From the cell containing the given text, extract its center point as [X, Y] coordinate. 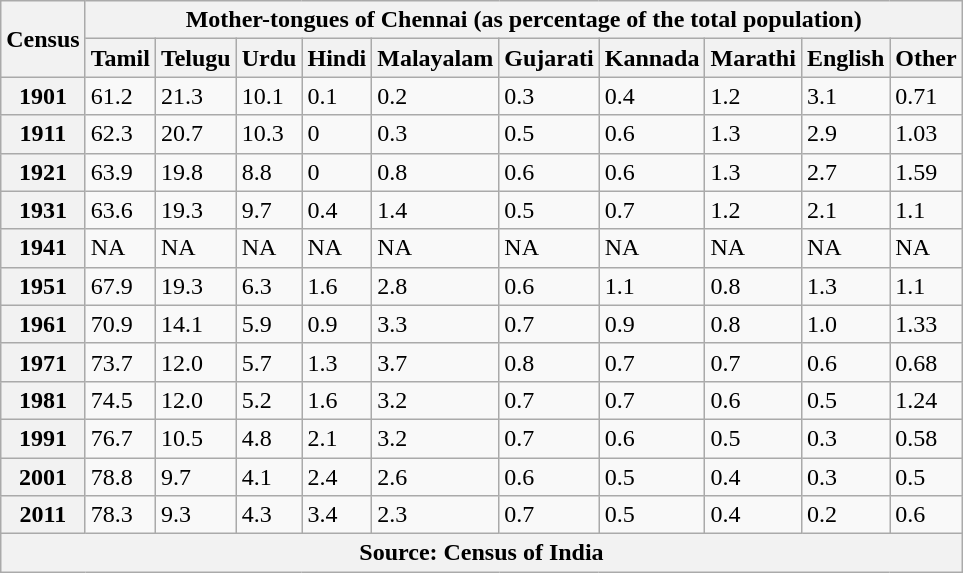
19.8 [196, 172]
0.1 [337, 96]
1921 [43, 172]
2.4 [337, 477]
10.5 [196, 438]
67.9 [120, 286]
3.7 [436, 362]
1.33 [926, 324]
3.1 [845, 96]
Other [926, 58]
61.2 [120, 96]
78.3 [120, 515]
8.8 [269, 172]
1941 [43, 248]
1.4 [436, 210]
63.9 [120, 172]
1.59 [926, 172]
Malayalam [436, 58]
3.3 [436, 324]
73.7 [120, 362]
3.4 [337, 515]
2001 [43, 477]
1971 [43, 362]
1981 [43, 400]
Census [43, 39]
Source: Census of India [482, 553]
5.2 [269, 400]
62.3 [120, 134]
2.3 [436, 515]
1951 [43, 286]
1961 [43, 324]
63.6 [120, 210]
Telugu [196, 58]
1991 [43, 438]
Mother-tongues of Chennai (as percentage of the total population) [524, 20]
1901 [43, 96]
74.5 [120, 400]
9.3 [196, 515]
Gujarati [549, 58]
Kannada [652, 58]
1.0 [845, 324]
2.8 [436, 286]
21.3 [196, 96]
Urdu [269, 58]
2.7 [845, 172]
4.1 [269, 477]
0.71 [926, 96]
20.7 [196, 134]
1931 [43, 210]
1.24 [926, 400]
10.3 [269, 134]
76.7 [120, 438]
English [845, 58]
4.3 [269, 515]
1.03 [926, 134]
Hindi [337, 58]
2011 [43, 515]
0.68 [926, 362]
70.9 [120, 324]
5.7 [269, 362]
2.9 [845, 134]
78.8 [120, 477]
6.3 [269, 286]
4.8 [269, 438]
Marathi [753, 58]
1911 [43, 134]
10.1 [269, 96]
0.58 [926, 438]
Tamil [120, 58]
5.9 [269, 324]
2.6 [436, 477]
14.1 [196, 324]
